Return the [X, Y] coordinate for the center point of the cell that contains the specified text.  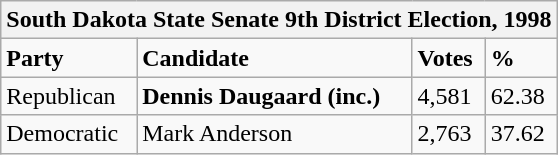
37.62 [521, 134]
Party [69, 58]
Democratic [69, 134]
Candidate [274, 58]
Republican [69, 96]
South Dakota State Senate 9th District Election, 1998 [279, 20]
Mark Anderson [274, 134]
2,763 [448, 134]
4,581 [448, 96]
Votes [448, 58]
62.38 [521, 96]
% [521, 58]
Dennis Daugaard (inc.) [274, 96]
